Detect which cell encompasses the target text, then output its [x, y] center coordinate. 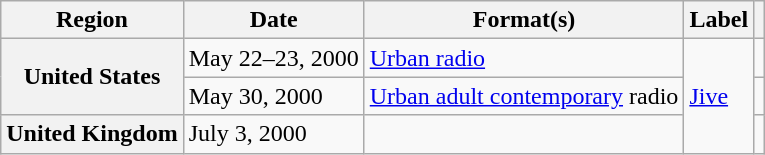
July 3, 2000 [274, 134]
Urban adult contemporary radio [524, 96]
May 30, 2000 [274, 96]
Format(s) [524, 20]
Date [274, 20]
Urban radio [524, 58]
Label [719, 20]
May 22–23, 2000 [274, 58]
Region [92, 20]
United Kingdom [92, 134]
Jive [719, 96]
United States [92, 77]
